Return (x, y) of the center of cell containing provided text 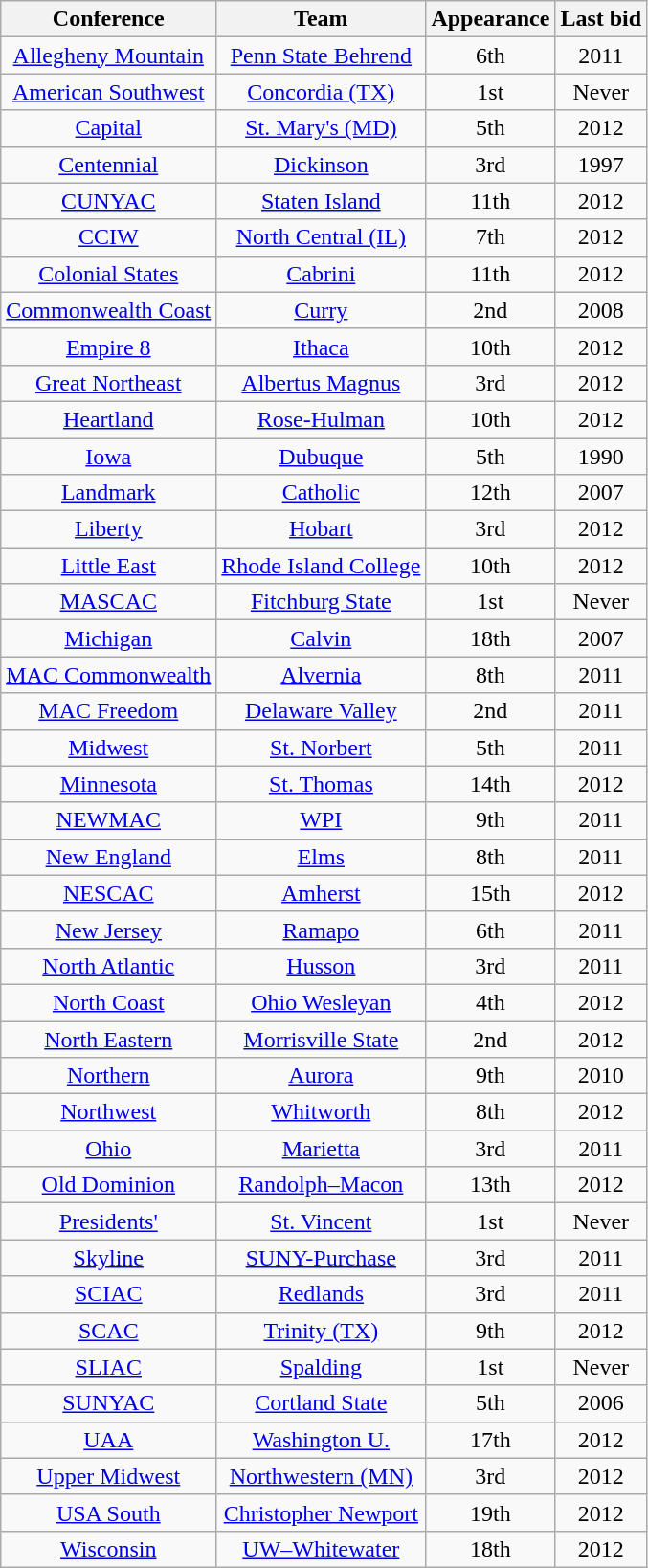
14th (490, 784)
Iowa (109, 457)
SCAC (109, 1331)
SLIAC (109, 1367)
Ithaca (322, 347)
Trinity (TX) (322, 1331)
WPI (322, 820)
Marietta (322, 1149)
Fitchburg State (322, 602)
North Eastern (109, 1039)
Heartland (109, 419)
CCIW (109, 237)
Last bid (601, 19)
North Central (IL) (322, 237)
UW–Whitewater (322, 1549)
2006 (601, 1403)
Hobart (322, 529)
Penn State Behrend (322, 56)
Ramapo (322, 930)
North Coast (109, 1002)
2010 (601, 1076)
Randolph–Macon (322, 1185)
Northern (109, 1076)
Old Dominion (109, 1185)
USA South (109, 1512)
Elms (322, 857)
Midwest (109, 748)
7th (490, 237)
SUNY-Purchase (322, 1258)
Husson (322, 966)
NEWMAC (109, 820)
Liberty (109, 529)
NESCAC (109, 893)
Empire 8 (109, 347)
Curry (322, 310)
Conference (109, 19)
Michigan (109, 638)
Alvernia (322, 675)
1990 (601, 457)
UAA (109, 1440)
Amherst (322, 893)
Dubuque (322, 457)
MASCAC (109, 602)
Whitworth (322, 1112)
Calvin (322, 638)
Albertus Magnus (322, 383)
Skyline (109, 1258)
4th (490, 1002)
Little East (109, 566)
MAC Freedom (109, 711)
MAC Commonwealth (109, 675)
Upper Midwest (109, 1476)
SCIAC (109, 1294)
Delaware Valley (322, 711)
New Jersey (109, 930)
Minnesota (109, 784)
Great Northeast (109, 383)
Morrisville State (322, 1039)
New England (109, 857)
Catholic (322, 493)
Aurora (322, 1076)
Northwest (109, 1112)
Colonial States (109, 274)
Capital (109, 128)
1997 (601, 165)
Northwestern (MN) (322, 1476)
2008 (601, 310)
Rhode Island College (322, 566)
13th (490, 1185)
Wisconsin (109, 1549)
Ohio (109, 1149)
CUNYAC (109, 201)
Ohio Wesleyan (322, 1002)
15th (490, 893)
Staten Island (322, 201)
Centennial (109, 165)
Team (322, 19)
St. Norbert (322, 748)
Cortland State (322, 1403)
19th (490, 1512)
Christopher Newport (322, 1512)
Spalding (322, 1367)
Rose-Hulman (322, 419)
Landmark (109, 493)
Redlands (322, 1294)
Washington U. (322, 1440)
Allegheny Mountain (109, 56)
St. Mary's (MD) (322, 128)
Commonwealth Coast (109, 310)
SUNYAC (109, 1403)
Presidents' (109, 1221)
Appearance (490, 19)
Dickinson (322, 165)
American Southwest (109, 92)
17th (490, 1440)
Concordia (TX) (322, 92)
North Atlantic (109, 966)
St. Thomas (322, 784)
Cabrini (322, 274)
St. Vincent (322, 1221)
12th (490, 493)
